Pinpoint the cell where the given text exists, returning its (x, y) midpoint coordinate. 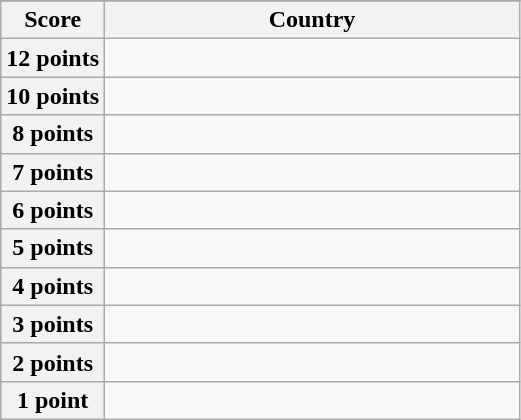
4 points (53, 286)
1 point (53, 400)
7 points (53, 172)
8 points (53, 134)
Score (53, 20)
10 points (53, 96)
Country (312, 20)
2 points (53, 362)
5 points (53, 248)
6 points (53, 210)
12 points (53, 58)
3 points (53, 324)
